Capture the cell that displays the provided text and extract its (x, y) central coordinate. 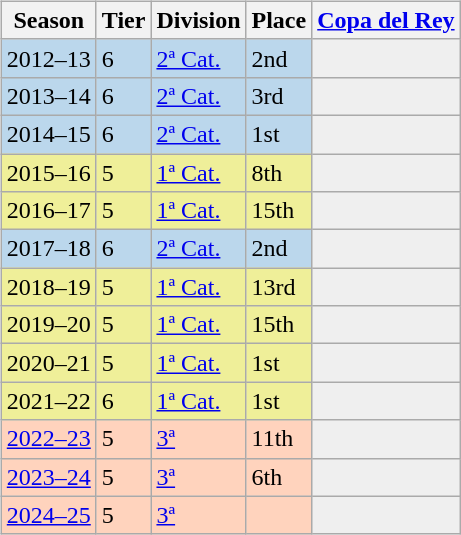
2024–25 (48, 515)
2012–13 (48, 58)
2015–16 (48, 173)
2022–23 (48, 439)
2013–14 (48, 96)
2019–20 (48, 325)
2016–17 (48, 211)
2021–22 (48, 401)
13rd (279, 287)
Copa del Rey (386, 20)
2020–21 (48, 363)
2017–18 (48, 249)
Tier (124, 20)
2018–19 (48, 287)
2023–24 (48, 477)
3rd (279, 96)
Division (198, 20)
8th (279, 173)
Place (279, 20)
11th (279, 439)
2014–15 (48, 134)
6th (279, 477)
Season (48, 20)
